Return [x, y] of the center of cell containing provided text 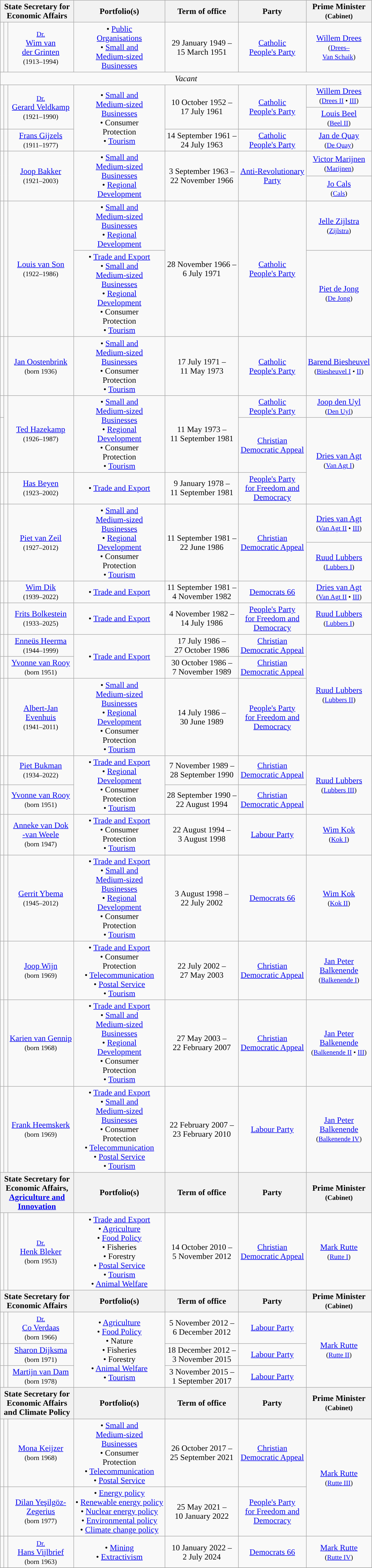
Wim Kok (Kok I) [339, 835]
22 July 2002 – 27 May 2003 [202, 971]
10 October 1952 – 17 July 1961 [202, 107]
30 October 1986 – 7 November 1989 [202, 668]
4 November 1982 – 14 July 1986 [202, 619]
Gerrit Ybema (1945–2012) [41, 898]
Dr. Gerard Veldkamp (1921–1990) [41, 107]
Martijn van Dam (born 1978) [41, 1377]
Dr. Co Verdaas (born 1966) [41, 1328]
11 May 1973 – 11 September 1981 [202, 434]
14 July 1986 – 30 June 1989 [202, 717]
Louis van Son (1922–1986) [41, 269]
27 May 2003 – 22 February 2007 [202, 1043]
Mona Keijzer (born 1968) [41, 1453]
14 September 1961 – 24 July 1963 [202, 140]
• Agriculture • Food Policy • Nature • Fisheries • Forestry • Animal Welfare • Tourism [120, 1350]
Joop Bakker (1921–2003) [41, 176]
9 January 1978 – 11 September 1981 [202, 488]
Jan Oostenbrink (born 1936) [41, 366]
• Mining • Extractivism [120, 1552]
Piet Bukman (1934–2022) [41, 770]
Sharon Dijksma (born 1971) [41, 1354]
Victor Marijnen (Marijnen) [339, 164]
Wim Kok (Kok II) [339, 898]
• Trade and Export • Regional Development • Consumer Protection • Tourism [120, 785]
Frank Heemskerk (born 1969) [41, 1129]
Piet van Zeil (1927–2012) [41, 543]
5 November 2012 – 6 December 2012 [202, 1328]
State Secretary for Economic Affairs and Climate Policy [37, 1403]
3 August 1998 – 22 July 2002 [202, 898]
• Trade and Export • Consumer Protection • Telecommunication • Postal Service • Tourism [120, 971]
Mark Rutte (Rutte II) [339, 1350]
22 August 1994 – 3 August 1998 [202, 835]
3 September 1963 – 22 November 1966 [202, 176]
Ted Hazekamp (1926–1987) [41, 434]
Frans Gijzels (1911–1977) [41, 140]
Willem Drees (Drees II • III) [339, 96]
Jo Cals (Cals) [339, 188]
Jan Peter Balkenende (Balkenende II • III) [339, 1043]
• Trade and Export • Agriculture • Food Policy • Fisheries • Forestry • Postal Service • Tourism • Animal Welfare [120, 1251]
Jan Peter Balkenende (Balkenende I) [339, 971]
Karien van Gennip (born 1968) [41, 1043]
Anti-Revolutionary Party [272, 176]
Barend Biesheuvel (Biesheuvel I • II) [339, 366]
• Trade and Export • Consumer Protection • Tourism [120, 835]
18 December 2012 – 3 November 2015 [202, 1354]
Vacant [186, 78]
Mark Rutte (Rutte IV) [339, 1552]
22 February 2007 – 23 February 2010 [202, 1129]
• Trade and Export • Small and Medium-sized Businesses • Consumer Protection • Telecommunication • Postal Service • Tourism [120, 1129]
3 November 2015 – 1 September 2017 [202, 1377]
Dilan Yeşilgöz-Zegerius (born 1977) [41, 1512]
Jan de Quay (De Quay) [339, 140]
25 May 2021 – 10 January 2022 [202, 1512]
Mark Rutte (Rutte I) [339, 1251]
Ruud Lubbers (Lubbers III) [339, 785]
11 September 1981 – 4 November 1982 [202, 592]
Ruud Lubbers (Lubbers II) [339, 695]
Dries van Agt (Van Agt I) [339, 461]
11 September 1981 – 22 June 1986 [202, 543]
Frits Bolkestein (1933–2025) [41, 619]
State Secretary for Economic Affairs, Agriculture and Innovation [37, 1193]
Joop Wijn (born 1969) [41, 971]
Enneüs Heerma (1944–1999) [41, 645]
Dr. Henk Bleker (born 1953) [41, 1251]
• Energy policy • Renewable energy policy • Nuclear energy policy • Environmental policy • Climate change policy [120, 1512]
Jan Peter Balkenende (Balkenende IV) [339, 1129]
Anneke van Dok-van Weele (born 1947) [41, 835]
17 July 1971 – 11 May 1973 [202, 366]
29 January 1949 – 15 March 1951 [202, 47]
Albert-Jan Evenhuis (1941–2011) [41, 717]
26 October 2017 – 25 September 2021 [202, 1453]
Dr. Wim van der Grinten (1913–1994) [41, 47]
7 November 1989 – 28 September 1990 [202, 770]
• Small and Medium-sized Businesses • Consumer Protection • Telecommunication • Postal Service [120, 1453]
Joop den Uyl (Den Uyl) [339, 406]
28 November 1966 – 6 July 1971 [202, 269]
Has Beyen (1923–2002) [41, 488]
Wim Dik (1939–2022) [41, 592]
• Public Organisations • Small and Medium-sized Businesses [120, 47]
Piet de Jong (De Jong) [339, 293]
14 October 2010 – 5 November 2012 [202, 1251]
Dr. Hans Vijlbrief (born 1963) [41, 1552]
Jelle Zijlstra (Zijlstra) [339, 226]
Mark Rutte (Rutte III) [339, 1478]
17 July 1986 – 27 October 1986 [202, 645]
Willem Drees (Drees–Van Schaik) [339, 47]
28 September 1990 – 22 August 1994 [202, 799]
10 January 2022 – 2 July 2024 [202, 1552]
Louis Beel (Beel II) [339, 118]
